Pinpoint the cell where the given text exists, returning its [x, y] midpoint coordinate. 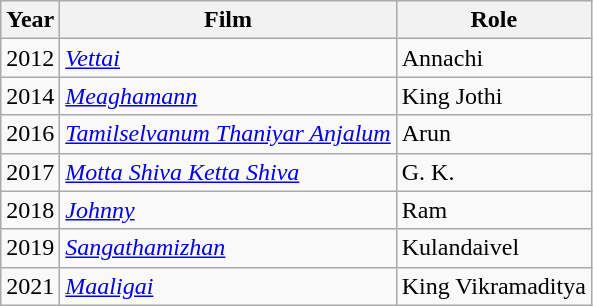
Ram [494, 210]
2016 [30, 134]
Meaghamann [228, 96]
Maaligai [228, 286]
Johnny [228, 210]
Tamilselvanum Thaniyar Anjalum [228, 134]
Film [228, 20]
Kulandaivel [494, 248]
2012 [30, 58]
King Vikramaditya [494, 286]
Vettai [228, 58]
Sangathamizhan [228, 248]
2019 [30, 248]
2018 [30, 210]
King Jothi [494, 96]
2017 [30, 172]
G. K. [494, 172]
2014 [30, 96]
Year [30, 20]
Role [494, 20]
2021 [30, 286]
Arun [494, 134]
Motta Shiva Ketta Shiva [228, 172]
Annachi [494, 58]
